For the text-containing cell, return its midpoint in [x, y] coordinate format. 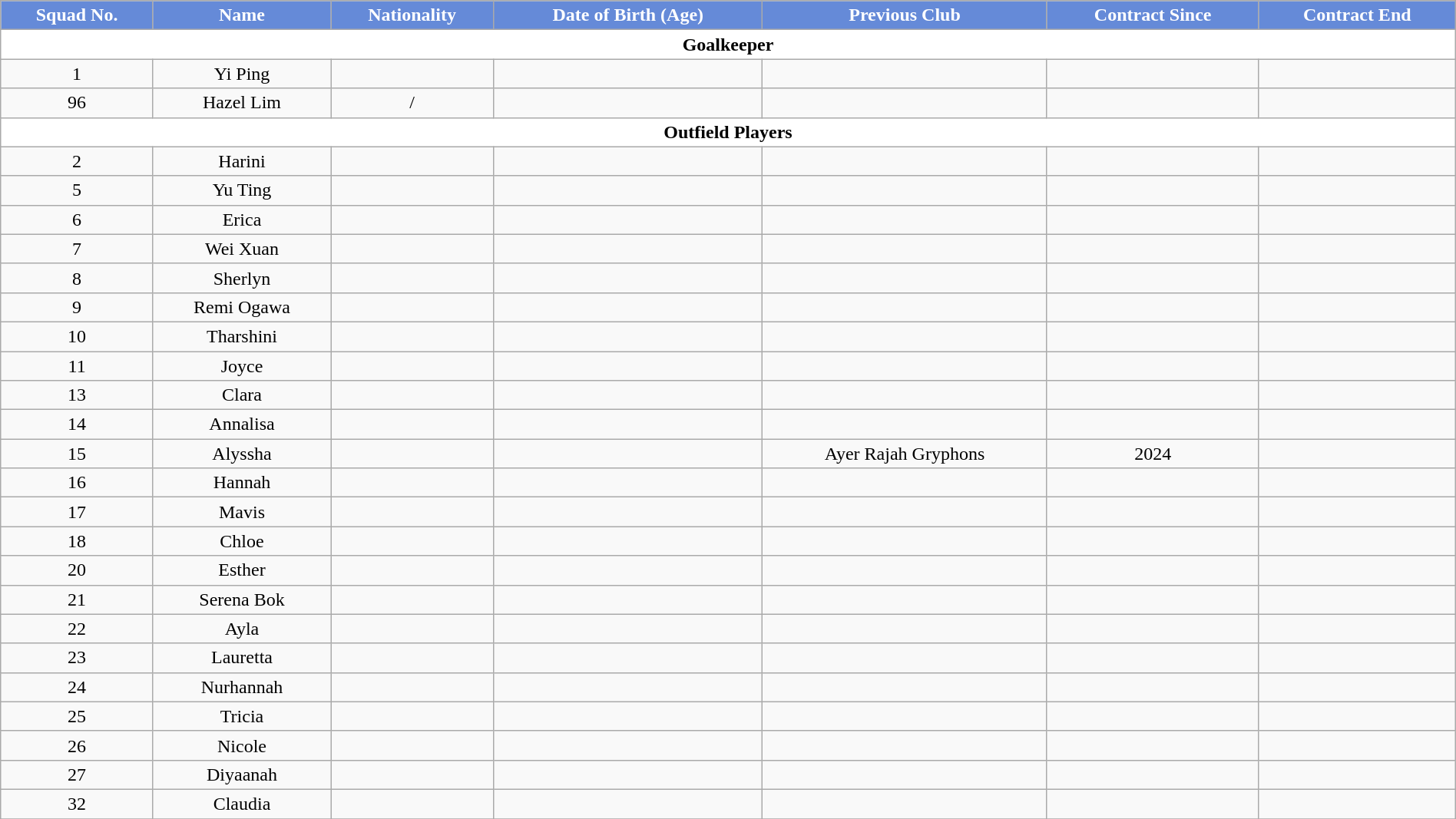
13 [77, 395]
Annalisa [241, 424]
Nationality [412, 15]
6 [77, 220]
Squad No. [77, 15]
17 [77, 512]
Sherlyn [241, 278]
24 [77, 687]
Tricia [241, 716]
21 [77, 599]
Nurhannah [241, 687]
Contract End [1357, 15]
Clara [241, 395]
/ [412, 103]
Hazel Lim [241, 103]
32 [77, 804]
96 [77, 103]
Date of Birth (Age) [628, 15]
18 [77, 541]
25 [77, 716]
22 [77, 629]
Goalkeeper [728, 45]
1 [77, 74]
Alyssha [241, 454]
23 [77, 658]
Claudia [241, 804]
10 [77, 336]
9 [77, 307]
Ayla [241, 629]
7 [77, 249]
Hannah [241, 483]
Chloe [241, 541]
Remi Ogawa [241, 307]
Diyaanah [241, 774]
2024 [1153, 454]
Lauretta [241, 658]
2 [77, 161]
Nicole [241, 745]
27 [77, 774]
14 [77, 424]
Wei Xuan [241, 249]
Yi Ping [241, 74]
Tharshini [241, 336]
15 [77, 454]
Outfield Players [728, 132]
Serena Bok [241, 599]
Joyce [241, 366]
Esther [241, 570]
5 [77, 190]
8 [77, 278]
16 [77, 483]
20 [77, 570]
26 [77, 745]
Erica [241, 220]
Previous Club [905, 15]
11 [77, 366]
Contract Since [1153, 15]
Harini [241, 161]
Name [241, 15]
Ayer Rajah Gryphons [905, 454]
Mavis [241, 512]
Yu Ting [241, 190]
